Pinpoint the cell where the given text exists, returning its [X, Y] midpoint coordinate. 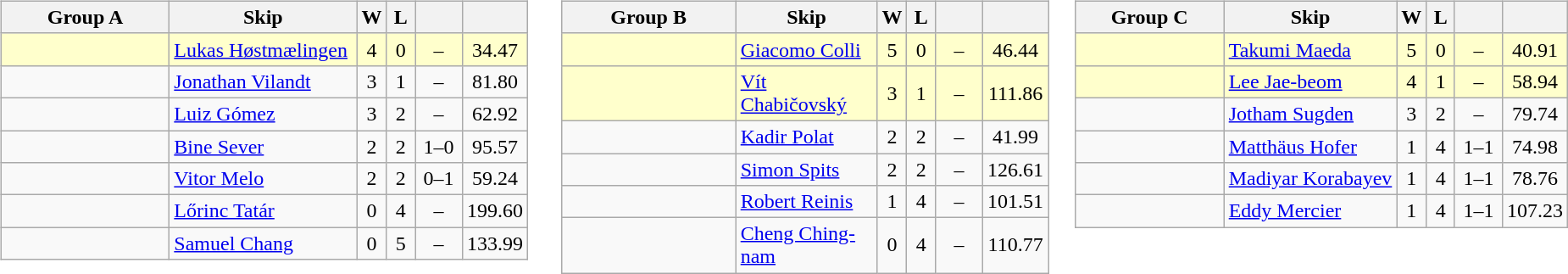
107.23 [1536, 211]
74.98 [1536, 147]
101.51 [1015, 202]
Giacomo Colli [807, 49]
58.94 [1536, 81]
34.47 [495, 49]
0–1 [439, 179]
40.91 [1536, 49]
Takumi Maeda [1310, 49]
Lőrinc Tatár [263, 211]
Group A [85, 17]
Samuel Chang [263, 243]
199.60 [495, 211]
110.77 [1015, 246]
Vít Chabičovský [807, 93]
Lee Jae-beom [1310, 81]
59.24 [495, 179]
Eddy Mercier [1310, 211]
Group B [648, 17]
95.57 [495, 147]
133.99 [495, 243]
Madiyar Korabayev [1310, 179]
Kadir Polat [807, 137]
Luiz Gómez [263, 114]
Bine Sever [263, 147]
Group C [1149, 17]
46.44 [1015, 49]
79.74 [1536, 114]
Matthäus Hofer [1310, 147]
81.80 [495, 81]
Vitor Melo [263, 179]
Cheng Ching-nam [807, 246]
126.61 [1015, 169]
Jonathan Vilandt [263, 81]
78.76 [1536, 179]
Lukas Høstmælingen [263, 49]
Robert Reinis [807, 202]
1–0 [439, 147]
41.99 [1015, 137]
62.92 [495, 114]
Simon Spits [807, 169]
111.86 [1015, 93]
Jotham Sugden [1310, 114]
